Determine the (x, y) coordinate at the center of the cell enclosing the given text.  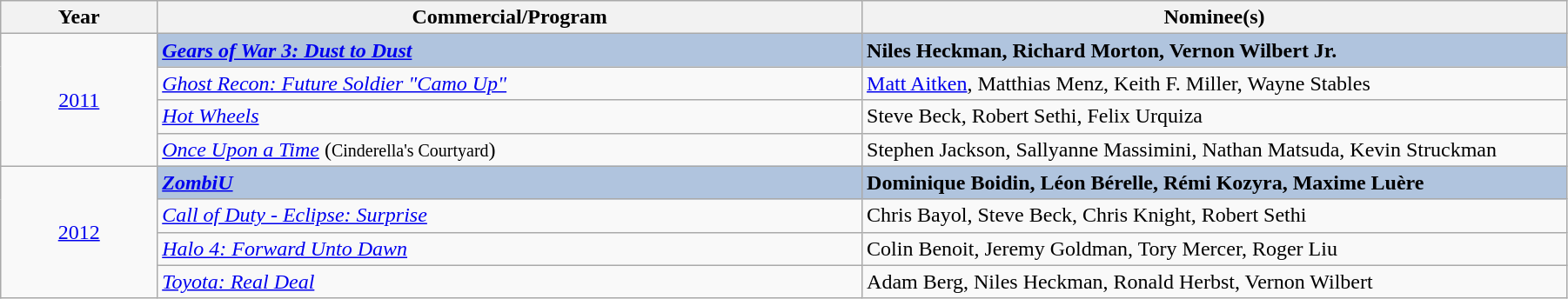
Hot Wheels (510, 116)
Toyota: Real Deal (510, 282)
Steve Beck, Robert Sethi, Felix Urquiza (1215, 116)
Niles Heckman, Richard Morton, Vernon Wilbert Jr. (1215, 50)
Dominique Boidin, Léon Bérelle, Rémi Kozyra, Maxime Luère (1215, 183)
Year (79, 17)
2012 (79, 232)
Matt Aitken, Matthias Menz, Keith F. Miller, Wayne Stables (1215, 83)
Chris Bayol, Steve Beck, Chris Knight, Robert Sethi (1215, 216)
2011 (79, 100)
Colin Benoit, Jeremy Goldman, Tory Mercer, Roger Liu (1215, 249)
Adam Berg, Niles Heckman, Ronald Herbst, Vernon Wilbert (1215, 282)
Ghost Recon: Future Soldier "Camo Up" (510, 83)
ZombiU (510, 183)
Nominee(s) (1215, 17)
Commercial/Program (510, 17)
Halo 4: Forward Unto Dawn (510, 249)
Gears of War 3: Dust to Dust (510, 50)
Call of Duty - Eclipse: Surprise (510, 216)
Once Upon a Time (Cinderella's Courtyard) (510, 149)
Stephen Jackson, Sallyanne Massimini, Nathan Matsuda, Kevin Struckman (1215, 149)
